Identify which cell holds the provided text, then report its (x, y) central coordinate. 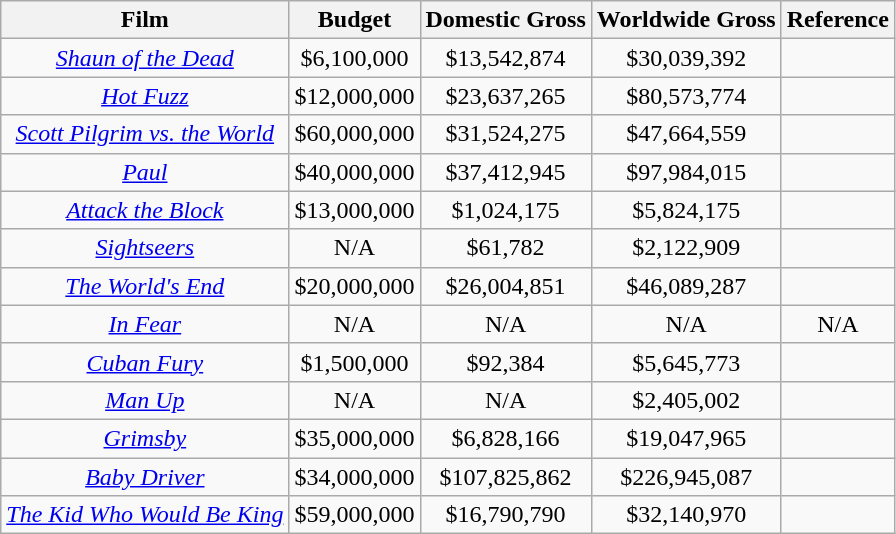
$40,000,000 (354, 172)
$31,524,275 (506, 134)
$19,047,965 (686, 438)
The World's End (145, 286)
$6,828,166 (506, 438)
Budget (354, 20)
$37,412,945 (506, 172)
$35,000,000 (354, 438)
$2,405,002 (686, 400)
$23,637,265 (506, 96)
$226,945,087 (686, 477)
$20,000,000 (354, 286)
$47,664,559 (686, 134)
The Kid Who Would Be King (145, 515)
Scott Pilgrim vs. the World (145, 134)
$59,000,000 (354, 515)
Domestic Gross (506, 20)
Grimsby (145, 438)
$107,825,862 (506, 477)
$5,824,175 (686, 210)
Film (145, 20)
$80,573,774 (686, 96)
$1,024,175 (506, 210)
$97,984,015 (686, 172)
Shaun of the Dead (145, 58)
Sightseers (145, 248)
Cuban Fury (145, 362)
$6,100,000 (354, 58)
$34,000,000 (354, 477)
Hot Fuzz (145, 96)
In Fear (145, 324)
Attack the Block (145, 210)
$13,000,000 (354, 210)
$30,039,392 (686, 58)
$92,384 (506, 362)
Worldwide Gross (686, 20)
$46,089,287 (686, 286)
Paul (145, 172)
$32,140,970 (686, 515)
Reference (838, 20)
Man Up (145, 400)
$13,542,874 (506, 58)
$5,645,773 (686, 362)
$12,000,000 (354, 96)
$16,790,790 (506, 515)
$61,782 (506, 248)
$2,122,909 (686, 248)
Baby Driver (145, 477)
$60,000,000 (354, 134)
$26,004,851 (506, 286)
$1,500,000 (354, 362)
